Output the [X, Y] coordinate of the center of the cell containing the given text.  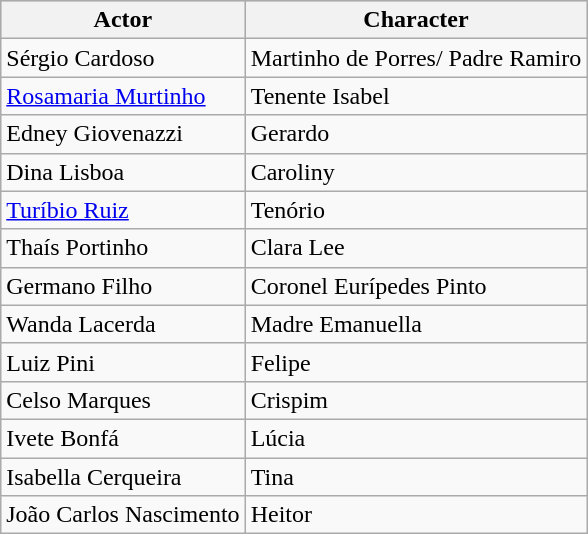
Luiz Pini [123, 362]
Sérgio Cardoso [123, 58]
Crispim [416, 400]
Actor [123, 20]
Thaís Portinho [123, 248]
Madre Emanuella [416, 324]
Caroliny [416, 172]
Lúcia [416, 438]
Turíbio Ruiz [123, 210]
Germano Filho [123, 286]
Tenório [416, 210]
Rosamaria Murtinho [123, 96]
Coronel Eurípedes Pinto [416, 286]
Gerardo [416, 134]
Edney Giovenazzi [123, 134]
Felipe [416, 362]
Clara Lee [416, 248]
Isabella Cerqueira [123, 477]
Tenente Isabel [416, 96]
Heitor [416, 515]
João Carlos Nascimento [123, 515]
Wanda Lacerda [123, 324]
Celso Marques [123, 400]
Character [416, 20]
Dina Lisboa [123, 172]
Ivete Bonfá [123, 438]
Tina [416, 477]
Martinho de Porres/ Padre Ramiro [416, 58]
